Detect which cell encompasses the target text, then output its (X, Y) center coordinate. 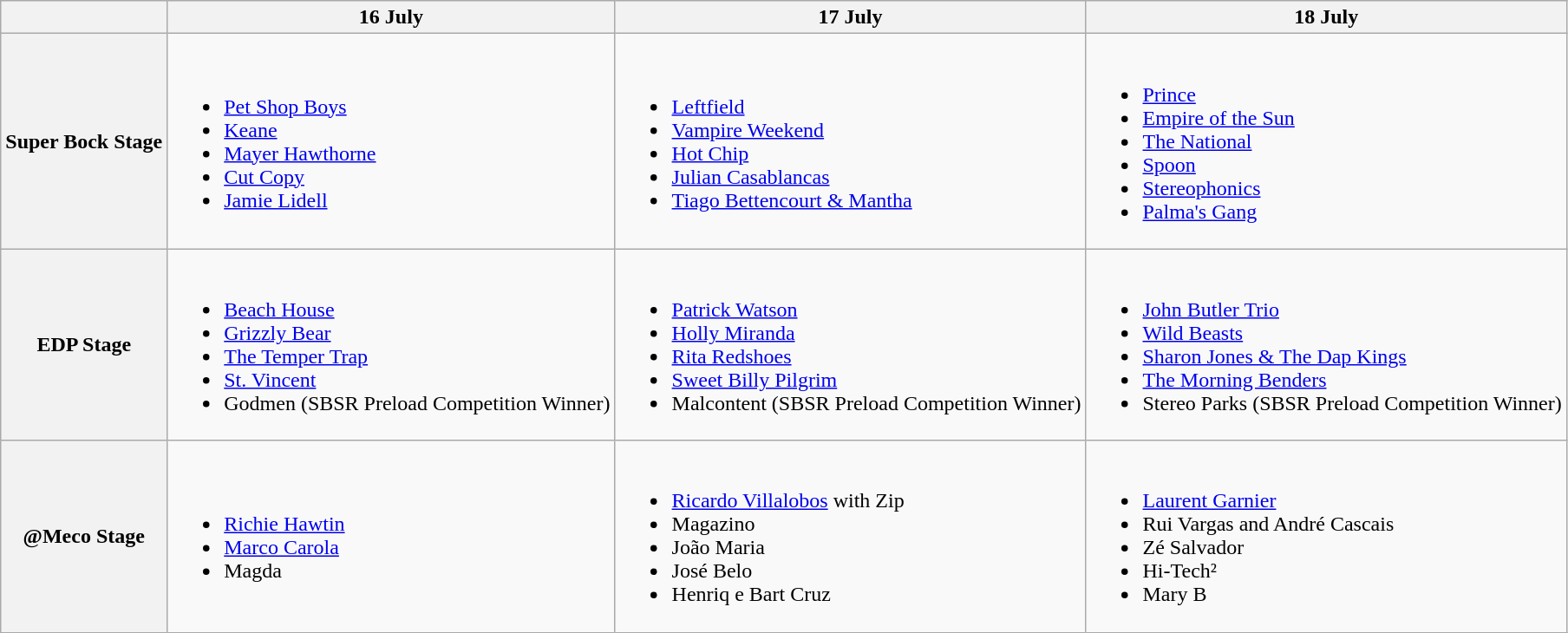
EDP Stage (84, 345)
Ricardo Villalobos with ZipMagazinoJoão MariaJosé BeloHenriq e Bart Cruz (850, 536)
Beach HouseGrizzly BearThe Temper TrapSt. VincentGodmen (SBSR Preload Competition Winner) (391, 345)
16 July (391, 17)
John Butler TrioWild BeastsSharon Jones & The Dap KingsThe Morning BendersStereo Parks (SBSR Preload Competition Winner) (1326, 345)
@Meco Stage (84, 536)
17 July (850, 17)
Pet Shop BoysKeaneMayer HawthorneCut CopyJamie Lidell (391, 141)
LeftfieldVampire WeekendHot ChipJulian CasablancasTiago Bettencourt & Mantha (850, 141)
Patrick WatsonHolly MirandaRita RedshoesSweet Billy PilgrimMalcontent (SBSR Preload Competition Winner) (850, 345)
PrinceEmpire of the SunThe NationalSpoonStereophonicsPalma's Gang (1326, 141)
18 July (1326, 17)
Richie HawtinMarco CarolaMagda (391, 536)
Super Bock Stage (84, 141)
Laurent GarnierRui Vargas and André CascaisZé SalvadorHi-Tech²Mary B (1326, 536)
